Pinpoint the cell where the given text exists, returning its [x, y] midpoint coordinate. 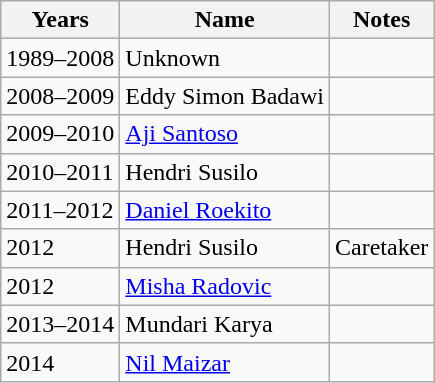
Mundari Karya [225, 324]
Name [225, 20]
Notes [382, 20]
Caretaker [382, 248]
2014 [60, 362]
Daniel Roekito [225, 210]
1989–2008 [60, 58]
2008–2009 [60, 96]
Unknown [225, 58]
2013–2014 [60, 324]
Nil Maizar [225, 362]
Eddy Simon Badawi [225, 96]
Misha Radovic [225, 286]
Years [60, 20]
2010–2011 [60, 172]
2011–2012 [60, 210]
2009–2010 [60, 134]
Aji Santoso [225, 134]
